Scan for the cell matching the given text and deliver its (X, Y) coordinate at center. 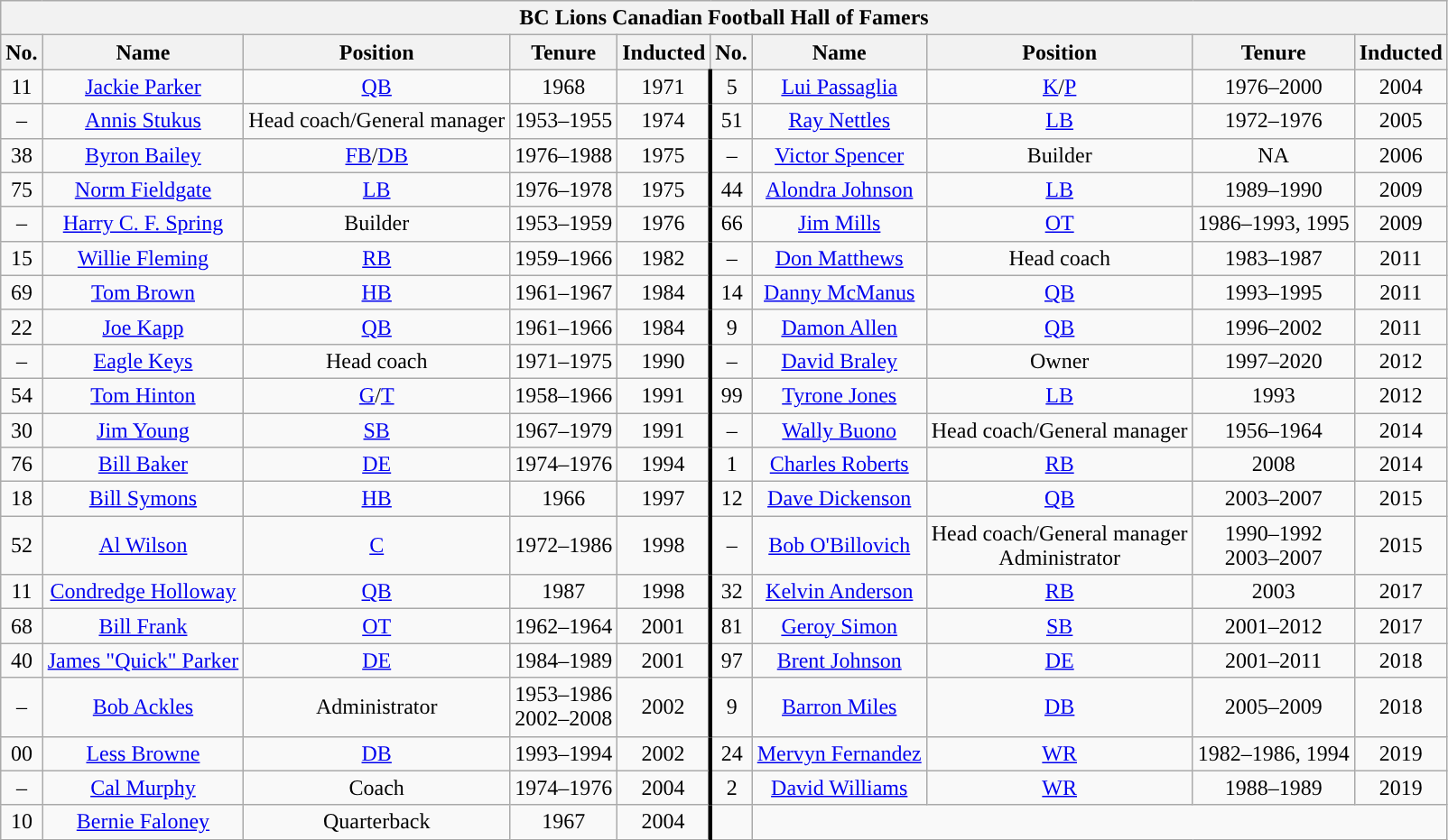
1994 (664, 465)
12 (731, 499)
Alondra Johnson (840, 189)
Cal Murphy (143, 788)
1971 (664, 87)
44 (731, 189)
David Braley (840, 361)
15 (22, 258)
Danny McManus (840, 292)
Willie Fleming (143, 258)
Bob O'Billovich (840, 545)
68 (22, 626)
Geroy Simon (840, 626)
38 (22, 155)
2008 (1273, 465)
Tom Brown (143, 292)
Jim Mills (840, 224)
1968 (563, 87)
1956–1964 (1273, 430)
Eagle Keys (143, 361)
1987 (563, 592)
Dave Dickenson (840, 499)
2006 (1401, 155)
18 (22, 499)
00 (22, 753)
10 (22, 822)
66 (731, 224)
Bob Ackles (143, 707)
Mervyn Fernandez (840, 753)
1966 (563, 499)
32 (731, 592)
1972–1986 (563, 545)
BC Lions Canadian Football Hall of Famers (724, 18)
1997–2020 (1273, 361)
2005–2009 (1273, 707)
2005 (1401, 121)
Owner (1060, 361)
Damon Allen (840, 327)
NA (1273, 155)
Al Wilson (143, 545)
1982–1986, 1994 (1273, 753)
Jim Young (143, 430)
2 (731, 788)
1961–1967 (563, 292)
Kelvin Anderson (840, 592)
1976–2000 (1273, 87)
Condredge Holloway (143, 592)
Bill Baker (143, 465)
Tyrone Jones (840, 395)
Harry C. F. Spring (143, 224)
1990 (664, 361)
1971–1975 (563, 361)
99 (731, 395)
1961–1966 (563, 327)
1993–1994 (563, 753)
Administrator (377, 707)
1990–19922003–2007 (1273, 545)
C (377, 545)
K/P (1060, 87)
Annis Stukus (143, 121)
2003–2007 (1273, 499)
Ray Nettles (840, 121)
1986–1993, 1995 (1273, 224)
Bill Symons (143, 499)
G/T (377, 395)
Barron Miles (840, 707)
5 (731, 87)
1953–19862002–2008 (563, 707)
1996–2002 (1273, 327)
69 (22, 292)
1962–1964 (563, 626)
Coach (377, 788)
2001–2011 (1273, 660)
1 (731, 465)
1967 (563, 822)
1959–1966 (563, 258)
Wally Buono (840, 430)
1989–1990 (1273, 189)
1976–1988 (563, 155)
Quarterback (377, 822)
Bill Frank (143, 626)
Jackie Parker (143, 87)
30 (22, 430)
1988–1989 (1273, 788)
1984–1989 (563, 660)
Charles Roberts (840, 465)
97 (731, 660)
Joe Kapp (143, 327)
Byron Bailey (143, 155)
1993–1995 (1273, 292)
81 (731, 626)
James "Quick" Parker (143, 660)
1967–1979 (563, 430)
FB/DB (377, 155)
1976 (664, 224)
2001–2012 (1273, 626)
Don Matthews (840, 258)
1993 (1273, 395)
Less Browne (143, 753)
Lui Passaglia (840, 87)
1982 (664, 258)
1953–1959 (563, 224)
52 (22, 545)
Tom Hinton (143, 395)
1958–1966 (563, 395)
14 (731, 292)
Bernie Faloney (143, 822)
75 (22, 189)
54 (22, 395)
22 (22, 327)
Victor Spencer (840, 155)
24 (731, 753)
Norm Fieldgate (143, 189)
1972–1976 (1273, 121)
1953–1955 (563, 121)
51 (731, 121)
2003 (1273, 592)
1974 (664, 121)
76 (22, 465)
Brent Johnson (840, 660)
1976–1978 (563, 189)
1997 (664, 499)
Head coach/General managerAdministrator (1060, 545)
1983–1987 (1273, 258)
David Williams (840, 788)
40 (22, 660)
